Capture the cell that displays the provided text and extract its [X, Y] central coordinate. 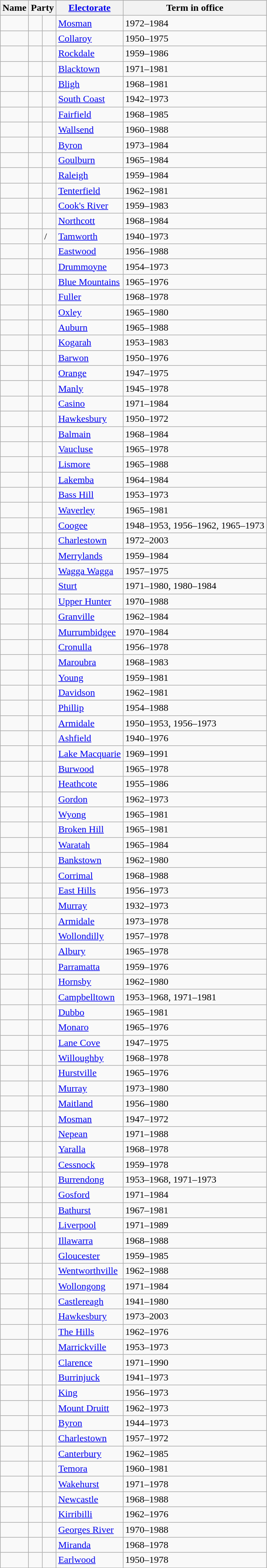
1967–1981 [195, 1210]
Heathcote [90, 784]
Nepean [90, 1134]
Lake Macquarie [90, 754]
1973–1980 [195, 1088]
Fuller [90, 297]
1959–1986 [195, 54]
Campbelltown [90, 997]
Granville [90, 616]
Bathurst [90, 1210]
Hornsby [90, 982]
Wollondilly [90, 936]
1950–1976 [195, 358]
1971–1989 [195, 1225]
1959–1976 [195, 967]
Gloucester [90, 1256]
1968–1985 [195, 114]
1973–2003 [195, 1317]
Hurstville [90, 1073]
Clarence [90, 1362]
1956–1978 [195, 647]
1959–1983 [195, 206]
1972–1984 [195, 23]
East Hills [90, 890]
Corrimal [90, 875]
Castlereagh [90, 1301]
1947–1972 [195, 1119]
1945–1978 [195, 388]
1956–1980 [195, 1103]
Casino [90, 403]
Fairfield [90, 114]
Wyong [90, 814]
Albury [90, 952]
1950–1975 [195, 38]
Name [14, 8]
Drummoyne [90, 267]
1941–1980 [195, 1301]
Tenterfield [90, 191]
Merrylands [90, 556]
Balmain [90, 434]
Rockdale [90, 54]
1962–1988 [195, 1271]
Cronulla [90, 647]
Wollongong [90, 1286]
1940–1976 [195, 738]
1942–1973 [195, 99]
Illawarra [90, 1241]
Maroubra [90, 662]
Miranda [90, 1545]
The Hills [90, 1332]
Coogee [90, 525]
1959–1978 [195, 1165]
1960–1988 [195, 130]
Newcastle [90, 1499]
Orange [90, 373]
Northcott [90, 221]
1969–1991 [195, 754]
Young [90, 678]
Barwon [90, 358]
1941–1973 [195, 1377]
1968–1983 [195, 662]
1957–1972 [195, 1438]
Monaro [90, 1027]
Sturt [90, 586]
1959–1985 [195, 1256]
Georges River [90, 1530]
1956–1988 [195, 251]
Wagga Wagga [90, 571]
Cessnock [90, 1165]
1960–1981 [195, 1469]
1971–1990 [195, 1362]
1971–1981 [195, 69]
Ashfield [90, 738]
Upper Hunter [90, 601]
Earlwood [90, 1560]
1957–1975 [195, 571]
1973–1984 [195, 145]
Term in office [195, 8]
Mount Druitt [90, 1408]
1953–1983 [195, 343]
Gosford [90, 1195]
1944–1973 [195, 1423]
Liverpool [90, 1225]
1948–1953, 1956–1962, 1965–1973 [195, 525]
Gordon [90, 799]
Yaralla [90, 1149]
1954–1988 [195, 708]
1950–1978 [195, 1560]
Dubbo [90, 1012]
1940–1973 [195, 236]
Burwood [90, 769]
1962–1984 [195, 616]
1973–1978 [195, 921]
Bankstown [90, 860]
Burrendong [90, 1180]
1965–1980 [195, 312]
1957–1978 [195, 936]
1953–1968, 1971–1973 [195, 1180]
1959–1981 [195, 678]
King [90, 1392]
Cook's River [90, 206]
Canterbury [90, 1454]
1954–1973 [195, 267]
Blue Mountains [90, 282]
1968–1981 [195, 84]
Broken Hill [90, 830]
Kogarah [90, 343]
Blacktown [90, 69]
South Coast [90, 99]
Lane Cove [90, 1043]
Bass Hill [90, 495]
Eastwood [90, 251]
Goulburn [90, 160]
1950–1953, 1956–1973 [195, 723]
Maitland [90, 1103]
1955–1986 [195, 784]
Wallsend [90, 130]
Waverley [90, 510]
1971–1980, 1980–1984 [195, 586]
Wakehurst [90, 1484]
1970–1984 [195, 632]
1971–1988 [195, 1134]
Parramatta [90, 967]
Party [42, 8]
Lakemba [90, 480]
Marrickville [90, 1347]
Bligh [90, 84]
Electorate [90, 8]
Lismore [90, 465]
Vaucluse [90, 449]
Oxley [90, 312]
Tamworth [90, 236]
Davidson [90, 693]
Manly [90, 388]
1972–2003 [195, 541]
/ [49, 236]
Willoughby [90, 1058]
Collaroy [90, 38]
Phillip [90, 708]
Burrinjuck [90, 1377]
Kirribilli [90, 1514]
1953–1968, 1971–1981 [195, 997]
Murrumbidgee [90, 632]
1950–1972 [195, 419]
Temora [90, 1469]
Raleigh [90, 175]
Auburn [90, 327]
Waratah [90, 845]
Wentworthville [90, 1271]
1962–1985 [195, 1454]
1971–1978 [195, 1484]
1932–1973 [195, 906]
1964–1984 [195, 480]
